Output the (x, y) coordinate of the center of the cell containing the given text.  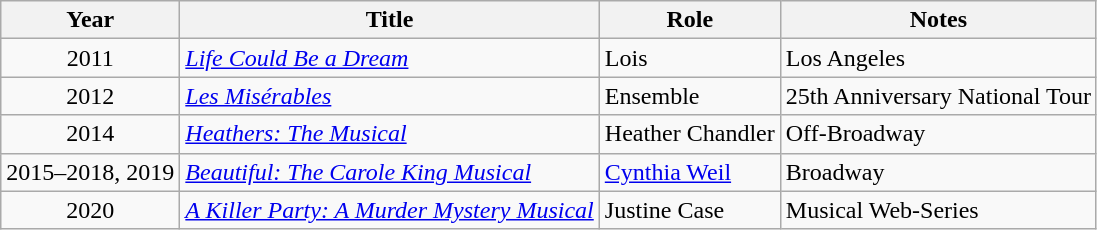
Los Angeles (938, 58)
25th Anniversary National Tour (938, 96)
Heather Chandler (690, 134)
Off-Broadway (938, 134)
2012 (90, 96)
2020 (90, 210)
Les Misérables (390, 96)
Heathers: The Musical (390, 134)
Musical Web-Series (938, 210)
Ensemble (690, 96)
2015–2018, 2019 (90, 172)
2011 (90, 58)
Beautiful: The Carole King Musical (390, 172)
Justine Case (690, 210)
Year (90, 20)
Life Could Be a Dream (390, 58)
Role (690, 20)
Title (390, 20)
Notes (938, 20)
2014 (90, 134)
Cynthia Weil (690, 172)
Broadway (938, 172)
Lois (690, 58)
A Killer Party: A Murder Mystery Musical (390, 210)
